Detect which cell encompasses the target text, then output its [X, Y] center coordinate. 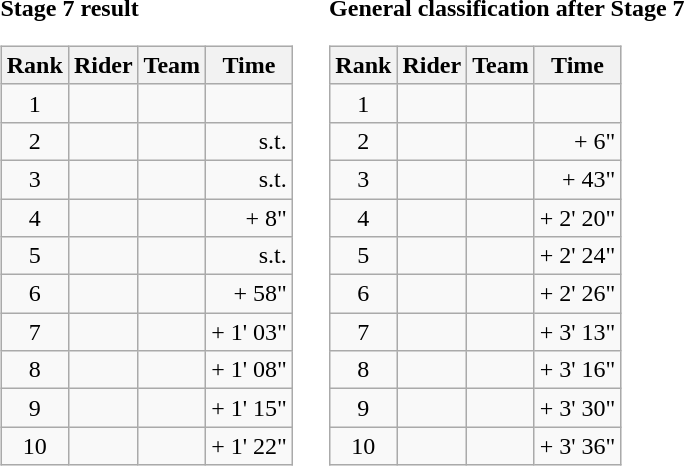
+ 2' 26" [578, 294]
+ 2' 24" [578, 256]
+ 1' 08" [250, 370]
+ 3' 36" [578, 446]
+ 3' 13" [578, 332]
+ 1' 22" [250, 446]
+ 3' 16" [578, 370]
+ 58" [250, 294]
+ 3' 30" [578, 408]
+ 43" [578, 179]
+ 8" [250, 217]
+ 1' 03" [250, 332]
+ 6" [578, 141]
+ 1' 15" [250, 408]
+ 2' 20" [578, 217]
